Scan for the cell matching the given text and deliver its [x, y] coordinate at center. 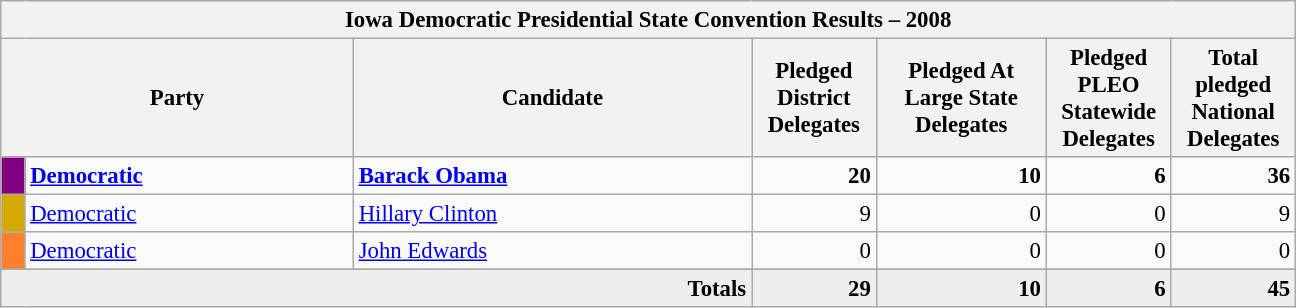
John Edwards [552, 251]
Candidate [552, 98]
36 [1234, 176]
Pledged District Delegates [814, 98]
Iowa Democratic Presidential State Convention Results – 2008 [648, 20]
20 [814, 176]
29 [814, 289]
Pledged PLEO Statewide Delegates [1108, 98]
45 [1234, 289]
Party [178, 98]
Barack Obama [552, 176]
Total pledged National Delegates [1234, 98]
Totals [376, 289]
Pledged At Large State Delegates [961, 98]
Hillary Clinton [552, 214]
